Detect which cell encompasses the target text, then output its (X, Y) center coordinate. 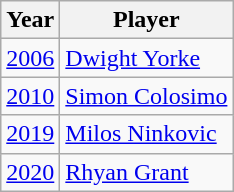
Simon Colosimo (146, 96)
Year (30, 20)
2019 (30, 134)
Milos Ninkovic (146, 134)
Dwight Yorke (146, 58)
2020 (30, 172)
Player (146, 20)
2010 (30, 96)
2006 (30, 58)
Rhyan Grant (146, 172)
